Determine the (X, Y) coordinate at the center of the cell enclosing the given text.  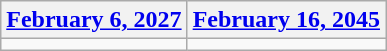
February 16, 2045 (286, 20)
February 6, 2027 (94, 20)
